Extract the (x, y) coordinate from the center of the cell holding the provided text.  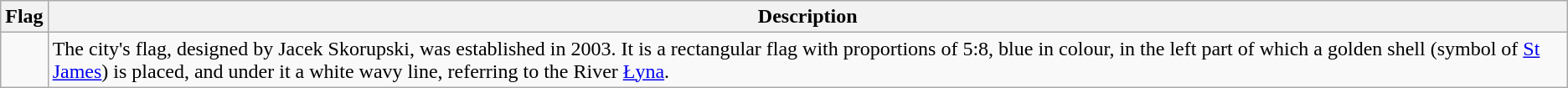
Description (807, 17)
Flag (24, 17)
